Locate the cell with the specified text and output its (X, Y) center coordinate. 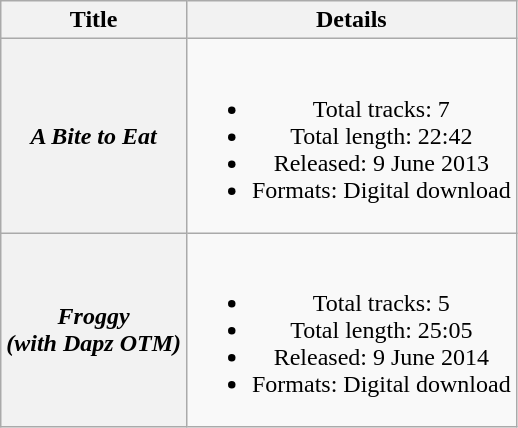
Details (351, 20)
Total tracks: 7Total length: 22:42Released: 9 June 2013Formats: Digital download (351, 136)
Total tracks: 5Total length: 25:05Released: 9 June 2014Formats: Digital download (351, 330)
A Bite to Eat (94, 136)
Title (94, 20)
Froggy(with Dapz OTM) (94, 330)
